From the cell containing the given text, extract its center point as (X, Y) coordinate. 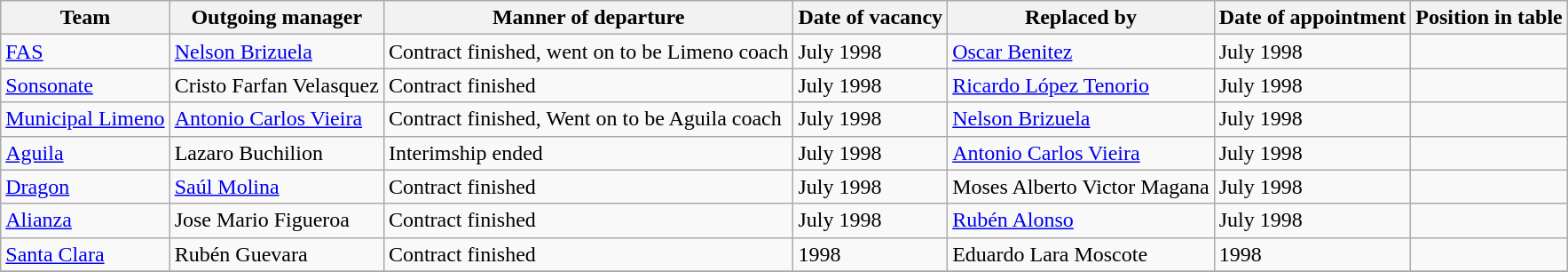
Contract finished, went on to be Limeno coach (588, 52)
Rubén Alonso (1081, 220)
Sonsonate (85, 85)
Cristo Farfan Velasquez (277, 85)
Position in table (1489, 18)
Outgoing manager (277, 18)
Jose Mario Figueroa (277, 220)
Rubén Guevara (277, 254)
Ricardo López Tenorio (1081, 85)
Alianza (85, 220)
Saúl Molina (277, 187)
Moses Alberto Victor Magana (1081, 187)
Interimship ended (588, 153)
Manner of departure (588, 18)
Municipal Limeno (85, 119)
FAS (85, 52)
Oscar Benitez (1081, 52)
Replaced by (1081, 18)
Lazaro Buchilion (277, 153)
Dragon (85, 187)
Eduardo Lara Moscote (1081, 254)
Santa Clara (85, 254)
Contract finished, Went on to be Aguila coach (588, 119)
Team (85, 18)
Date of appointment (1312, 18)
Date of vacancy (871, 18)
Aguila (85, 153)
